Identify which cell holds the provided text, then report its (X, Y) central coordinate. 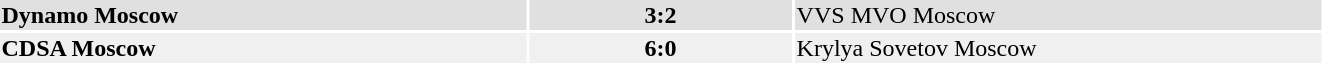
Krylya Sovetov Moscow (1058, 48)
6:0 (660, 48)
CDSA Moscow (263, 48)
3:2 (660, 15)
VVS MVO Moscow (1058, 15)
Dynamo Moscow (263, 15)
